Capture the cell that displays the provided text and extract its [x, y] central coordinate. 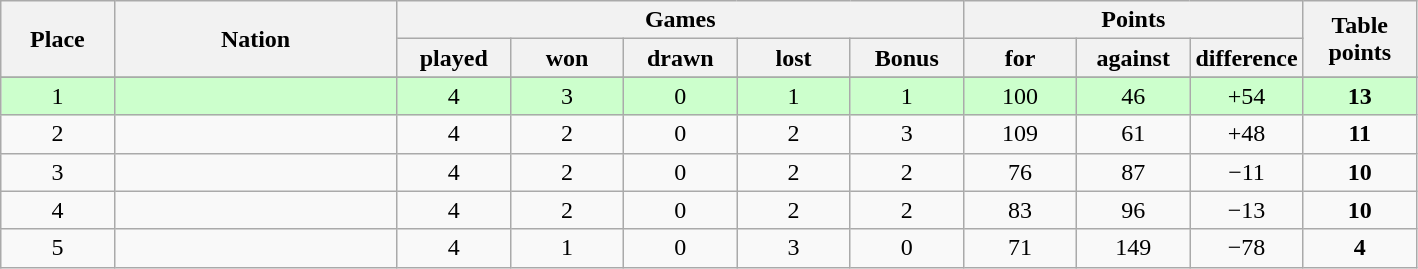
+48 [1246, 134]
+54 [1246, 96]
lost [794, 58]
drawn [680, 58]
−11 [1246, 172]
83 [1020, 210]
Points [1133, 20]
Place [58, 39]
96 [1134, 210]
87 [1134, 172]
−13 [1246, 210]
against [1134, 58]
100 [1020, 96]
61 [1134, 134]
71 [1020, 248]
46 [1134, 96]
Nation [256, 39]
for [1020, 58]
played [454, 58]
13 [1360, 96]
109 [1020, 134]
won [566, 58]
−78 [1246, 248]
difference [1246, 58]
Bonus [906, 58]
11 [1360, 134]
Tablepoints [1360, 39]
Games [680, 20]
76 [1020, 172]
149 [1134, 248]
5 [58, 248]
